Identify which cell holds the provided text, then report its (X, Y) central coordinate. 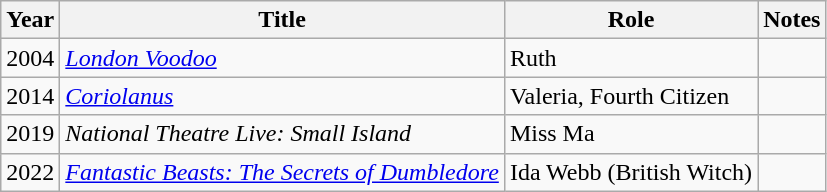
Notes (792, 20)
Coriolanus (282, 96)
Year (30, 20)
Fantastic Beasts: The Secrets of Dumbledore (282, 172)
2019 (30, 134)
2004 (30, 58)
National Theatre Live: Small Island (282, 134)
Valeria, Fourth Citizen (630, 96)
Miss Ma (630, 134)
Title (282, 20)
Ruth (630, 58)
Ida Webb (British Witch) (630, 172)
Role (630, 20)
2014 (30, 96)
2022 (30, 172)
London Voodoo (282, 58)
